Extract the [x, y] coordinate from the center of the cell holding the provided text.  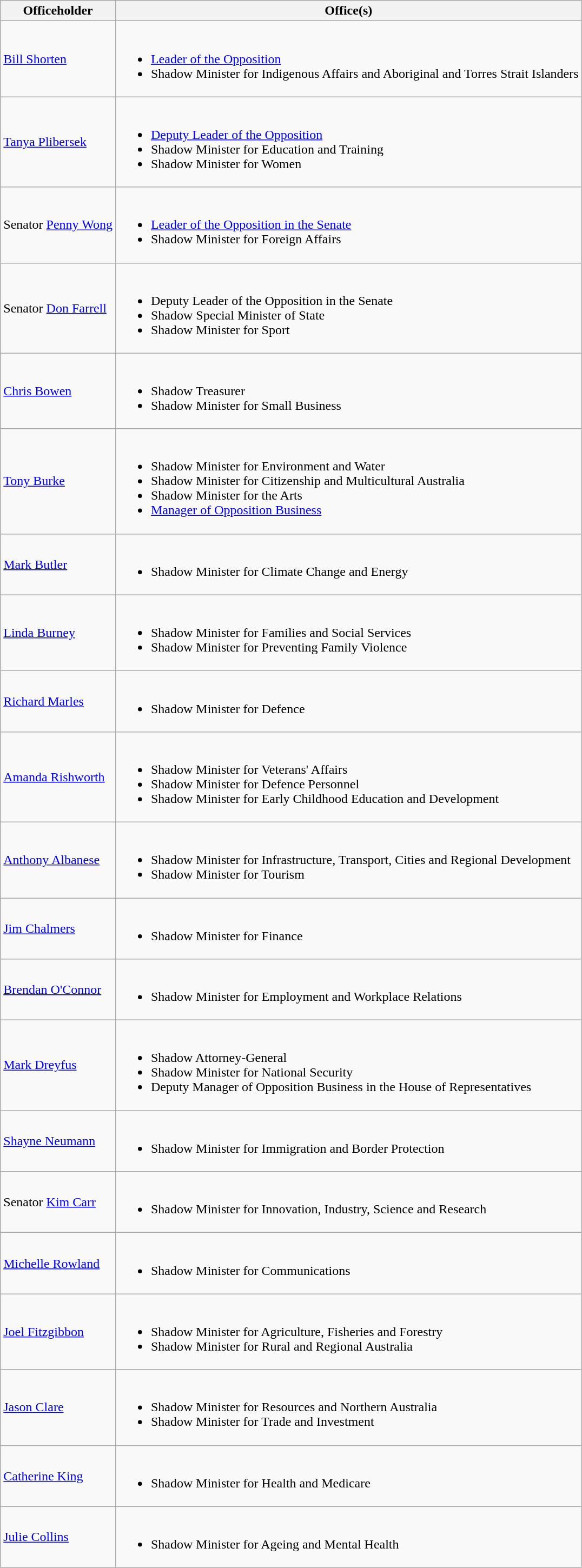
Anthony Albanese [58, 860]
Shadow Minister for Immigration and Border Protection [348, 1141]
Shadow TreasurerShadow Minister for Small Business [348, 391]
Shadow Minister for Infrastructure, Transport, Cities and Regional DevelopmentShadow Minister for Tourism [348, 860]
Shadow Attorney-GeneralShadow Minister for National SecurityDeputy Manager of Opposition Business in the House of Representatives [348, 1065]
Jim Chalmers [58, 928]
Richard Marles [58, 701]
Senator Kim Carr [58, 1202]
Amanda Rishworth [58, 776]
Shadow Minister for Resources and Northern AustraliaShadow Minister for Trade and Investment [348, 1407]
Shadow Minister for Agriculture, Fisheries and ForestryShadow Minister for Rural and Regional Australia [348, 1332]
Senator Penny Wong [58, 225]
Shadow Minister for Defence [348, 701]
Shadow Minister for Finance [348, 928]
Leader of the OppositionShadow Minister for Indigenous Affairs and Aboriginal and Torres Strait Islanders [348, 59]
Senator Don Farrell [58, 308]
Shadow Minister for Innovation, Industry, Science and Research [348, 1202]
Deputy Leader of the OppositionShadow Minister for Education and TrainingShadow Minister for Women [348, 142]
Shayne Neumann [58, 1141]
Bill Shorten [58, 59]
Leader of the Opposition in the SenateShadow Minister for Foreign Affairs [348, 225]
Shadow Minister for Communications [348, 1263]
Officeholder [58, 11]
Brendan O'Connor [58, 989]
Shadow Minister for Families and Social ServicesShadow Minister for Preventing Family Violence [348, 633]
Shadow Minister for Health and Medicare [348, 1476]
Linda Burney [58, 633]
Shadow Minister for Climate Change and Energy [348, 564]
Shadow Minister for Ageing and Mental Health [348, 1537]
Chris Bowen [58, 391]
Jason Clare [58, 1407]
Office(s) [348, 11]
Tanya Plibersek [58, 142]
Joel Fitzgibbon [58, 1332]
Catherine King [58, 1476]
Mark Dreyfus [58, 1065]
Deputy Leader of the Opposition in the SenateShadow Special Minister of StateShadow Minister for Sport [348, 308]
Shadow Minister for Employment and Workplace Relations [348, 989]
Tony Burke [58, 481]
Mark Butler [58, 564]
Shadow Minister for Veterans' AffairsShadow Minister for Defence PersonnelShadow Minister for Early Childhood Education and Development [348, 776]
Michelle Rowland [58, 1263]
Julie Collins [58, 1537]
